Locate the cell with the specified text and output its (X, Y) center coordinate. 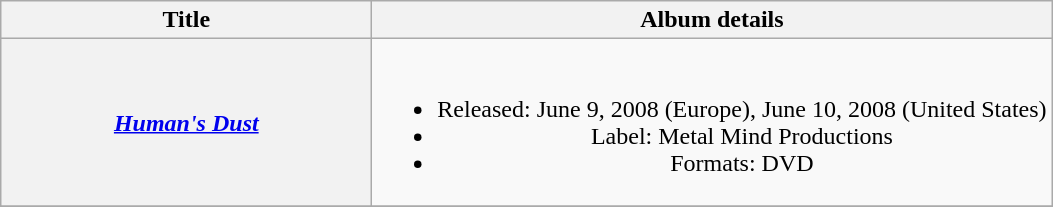
Album details (712, 20)
Released: June 9, 2008 (Europe), June 10, 2008 (United States)Label: Metal Mind ProductionsFormats: DVD (712, 122)
Human's Dust (186, 122)
Title (186, 20)
